Locate the cell with the specified text and output its [X, Y] center coordinate. 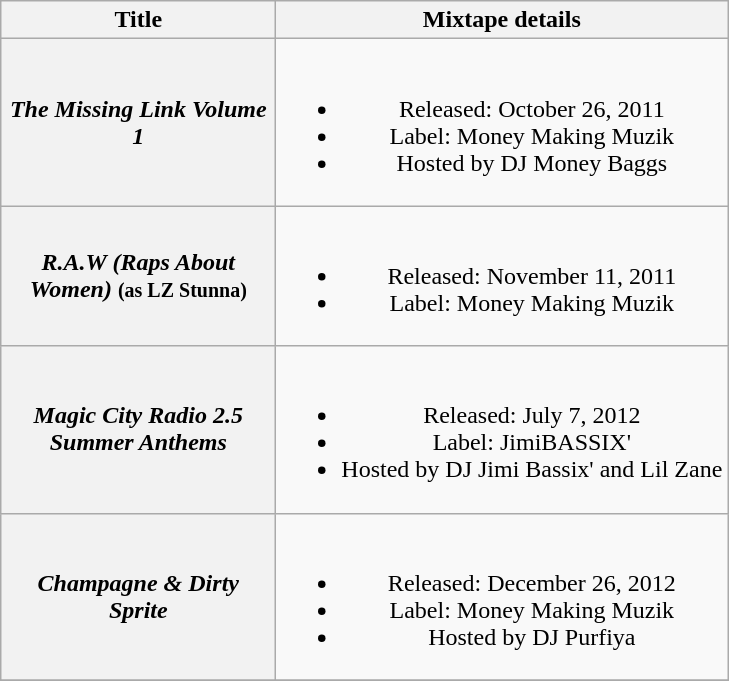
Magic City Radio 2.5 Summer Anthems [138, 430]
Released: October 26, 2011Label: Money Making MuzikHosted by DJ Money Baggs [502, 122]
R.A.W (Raps About Women) (as LZ Stunna) [138, 276]
Mixtape details [502, 20]
Released: December 26, 2012Label: Money Making MuzikHosted by DJ Purfiya [502, 596]
The Missing Link Volume 1 [138, 122]
Champagne & Dirty Sprite [138, 596]
Title [138, 20]
Released: November 11, 2011Label: Money Making Muzik [502, 276]
Released: July 7, 2012Label: JimiBASSIX'Hosted by DJ Jimi Bassix' and Lil Zane [502, 430]
